Output the (X, Y) coordinate of the center of the cell containing the given text.  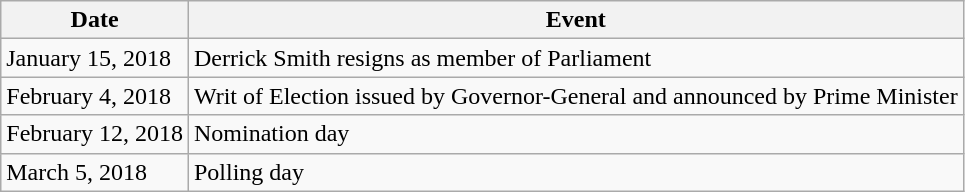
March 5, 2018 (95, 172)
January 15, 2018 (95, 58)
Date (95, 20)
Polling day (576, 172)
February 4, 2018 (95, 96)
Nomination day (576, 134)
Derrick Smith resigns as member of Parliament (576, 58)
February 12, 2018 (95, 134)
Writ of Election issued by Governor-General and announced by Prime Minister (576, 96)
Event (576, 20)
